From the cell containing the given text, extract its center point as (X, Y) coordinate. 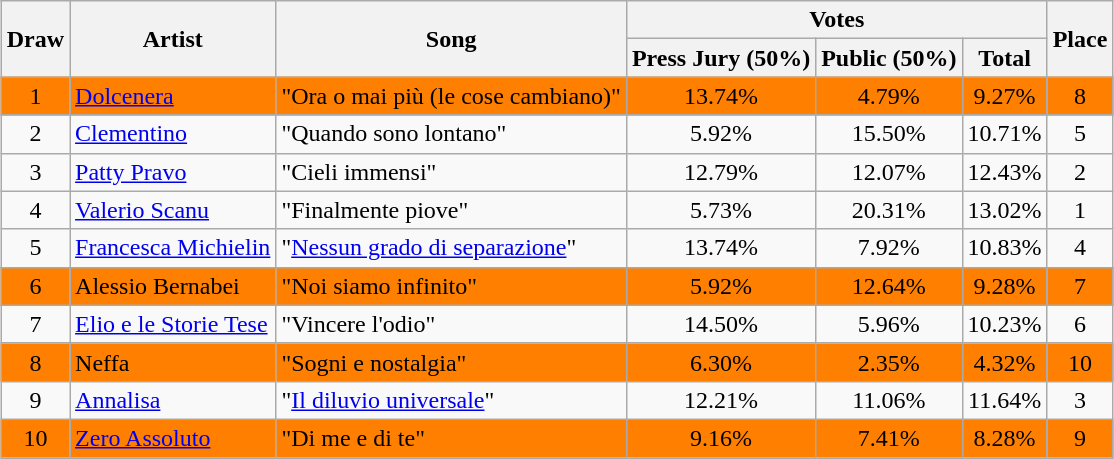
7.92% (889, 248)
"Vincere l'odio" (452, 324)
10.23% (1004, 324)
"Di me e di te" (452, 438)
Dolcenera (173, 96)
Press Jury (50%) (720, 58)
12.07% (889, 172)
Song (452, 39)
Clementino (173, 134)
9.27% (1004, 96)
20.31% (889, 210)
6.30% (720, 362)
7.41% (889, 438)
Francesca Michielin (173, 248)
Total (1004, 58)
11.64% (1004, 400)
Neffa (173, 362)
Elio e le Storie Tese (173, 324)
12.21% (720, 400)
4.32% (1004, 362)
"Ora o mai più (le cose cambiano)" (452, 96)
9.16% (720, 438)
Public (50%) (889, 58)
"Sogni e nostalgia" (452, 362)
5.73% (720, 210)
4.79% (889, 96)
13.02% (1004, 210)
11.06% (889, 400)
2.35% (889, 362)
5.96% (889, 324)
Artist (173, 39)
"Finalmente piove" (452, 210)
12.43% (1004, 172)
12.64% (889, 286)
Annalisa (173, 400)
"Il diluvio universale" (452, 400)
Valerio Scanu (173, 210)
8.28% (1004, 438)
"Cieli immensi" (452, 172)
Place (1080, 39)
Alessio Bernabei (173, 286)
12.79% (720, 172)
10.83% (1004, 248)
Draw (35, 39)
"Noi siamo infinito" (452, 286)
15.50% (889, 134)
14.50% (720, 324)
"Nessun grado di separazione" (452, 248)
10.71% (1004, 134)
9.28% (1004, 286)
"Quando sono lontano" (452, 134)
Patty Pravo (173, 172)
Votes (836, 20)
Zero Assoluto (173, 438)
